Determine the [x, y] coordinate at the center of the cell enclosing the given text.  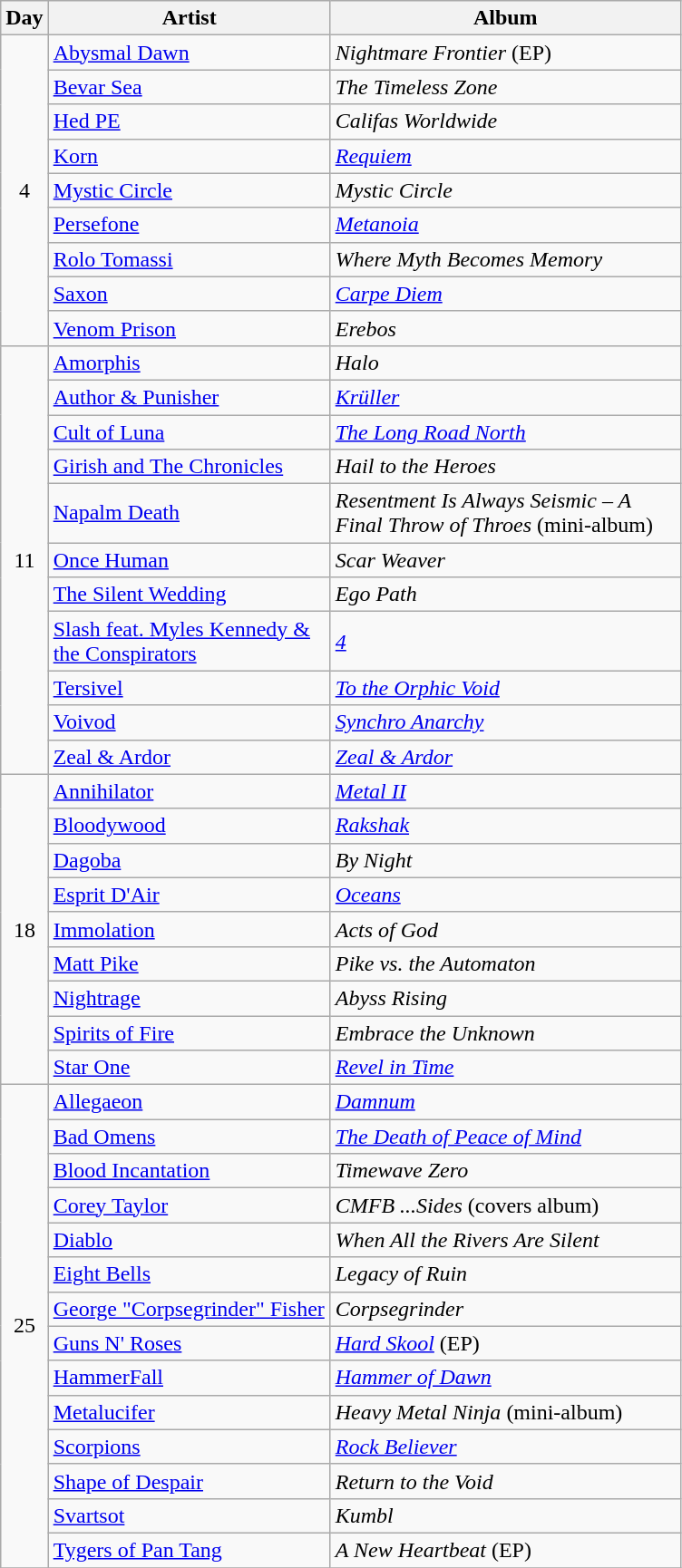
Star One [189, 1068]
Scar Weaver [505, 560]
Matt Pike [189, 963]
Corpsegrinder [505, 1309]
Bloodywood [189, 826]
By Night [505, 860]
Ego Path [505, 595]
Persefone [189, 225]
Halo [505, 363]
The Timeless Zone [505, 87]
Author & Punisher [189, 397]
Kumbl [505, 1515]
Day [24, 18]
Amorphis [189, 363]
Nightmare Frontier (EP) [505, 53]
Metal II [505, 791]
George "Corpsegrinder" Fisher [189, 1309]
Annihilator [189, 791]
Hail to the Heroes [505, 467]
Damnum [505, 1102]
Embrace the Unknown [505, 1032]
Bad Omens [189, 1137]
A New Heartbeat (EP) [505, 1550]
The Long Road North [505, 432]
Metanoia [505, 225]
Return to the Void [505, 1481]
Synchro Anarchy [505, 722]
Abyss Rising [505, 998]
Spirits of Fire [189, 1032]
Korn [189, 156]
Metalucifer [189, 1412]
Where Myth Becomes Memory [505, 259]
The Silent Wedding [189, 595]
Voivod [189, 722]
Esprit D'Air [189, 895]
Bevar Sea [189, 87]
Artist [189, 18]
Napalm Death [189, 513]
Once Human [189, 560]
Saxon [189, 294]
Heavy Metal Ninja (mini-album) [505, 1412]
Acts of God [505, 929]
Legacy of Ruin [505, 1274]
Erebos [505, 328]
Rock Believer [505, 1447]
Eight Bells [189, 1274]
11 [24, 560]
Abysmal Dawn [189, 53]
Cult of Luna [189, 432]
Resentment Is Always Seismic – A Final Throw of Throes (mini-album) [505, 513]
When All the Rivers Are Silent [505, 1240]
Immolation [189, 929]
Pike vs. the Automaton [505, 963]
Guns N' Roses [189, 1343]
Tersivel [189, 688]
Slash feat. Myles Kennedy & the Conspirators [189, 642]
Diablo [189, 1240]
Blood Incantation [189, 1171]
Nightrage [189, 998]
Revel in Time [505, 1068]
Dagoba [189, 860]
Shape of Despair [189, 1481]
Krüller [505, 397]
Hed PE [189, 121]
Album [505, 18]
Timewave Zero [505, 1171]
Califas Worldwide [505, 121]
Rolo Tomassi [189, 259]
18 [24, 930]
Venom Prison [189, 328]
CMFB ...Sides (covers album) [505, 1205]
25 [24, 1327]
Tygers of Pan Tang [189, 1550]
Hammer of Dawn [505, 1378]
Rakshak [505, 826]
Corey Taylor [189, 1205]
Hard Skool (EP) [505, 1343]
Svartsot [189, 1515]
The Death of Peace of Mind [505, 1137]
HammerFall [189, 1378]
To the Orphic Void [505, 688]
Girish and The Chronicles [189, 467]
Allegaeon [189, 1102]
Carpe Diem [505, 294]
Scorpions [189, 1447]
Oceans [505, 895]
Requiem [505, 156]
